Return [x, y] of the center of cell containing provided text 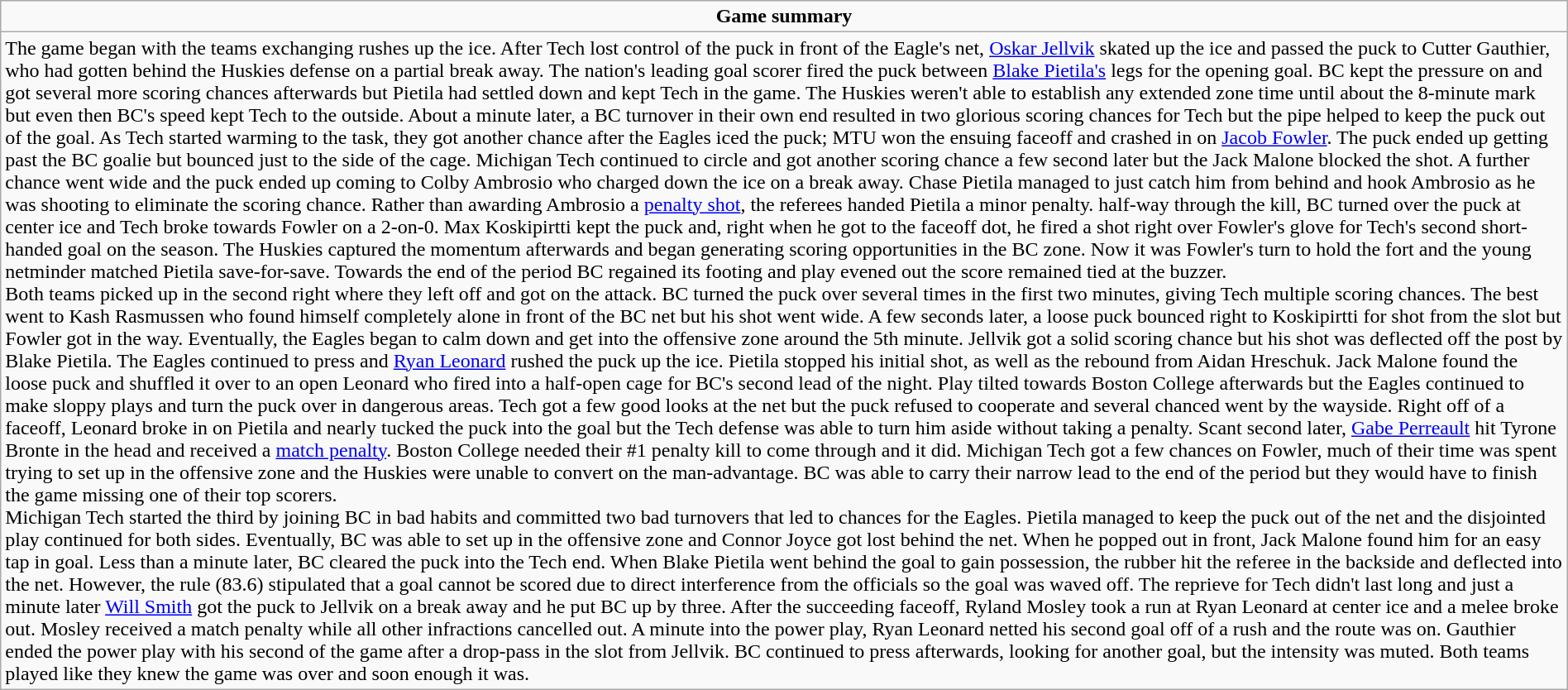
Game summary [784, 17]
